Search for the cell housing the specified text and yield its (X, Y) center coordinate. 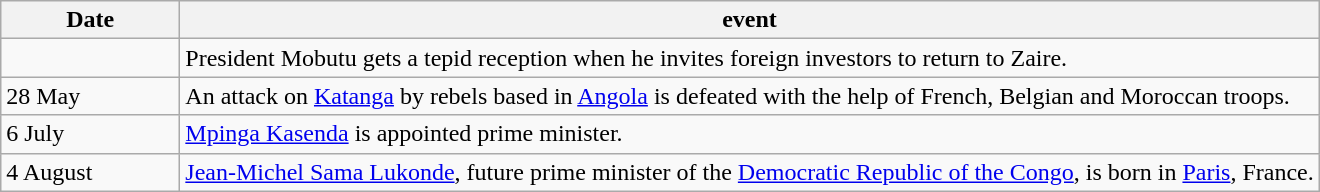
President Mobutu gets a tepid reception when he invites foreign investors to return to Zaire. (750, 58)
28 May (90, 96)
4 August (90, 172)
Date (90, 20)
6 July (90, 134)
event (750, 20)
Jean-Michel Sama Lukonde, future prime minister of the Democratic Republic of the Congo, is born in Paris, France. (750, 172)
Mpinga Kasenda is appointed prime minister. (750, 134)
An attack on Katanga by rebels based in Angola is defeated with the help of French, Belgian and Moroccan troops. (750, 96)
